Provide the [X, Y] coordinate of the cell's center where the given text is located.  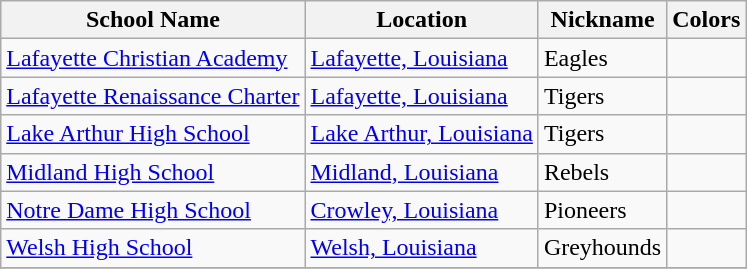
Welsh, Louisiana [422, 248]
Lafayette Christian Academy [153, 58]
Nickname [602, 20]
Midland High School [153, 172]
Eagles [602, 58]
Pioneers [602, 210]
Midland, Louisiana [422, 172]
Notre Dame High School [153, 210]
Rebels [602, 172]
Lake Arthur High School [153, 134]
Greyhounds [602, 248]
Welsh High School [153, 248]
Location [422, 20]
Crowley, Louisiana [422, 210]
Lake Arthur, Louisiana [422, 134]
Lafayette Renaissance Charter [153, 96]
School Name [153, 20]
Colors [706, 20]
